Determine the (x, y) coordinate at the center of the cell enclosing the given text.  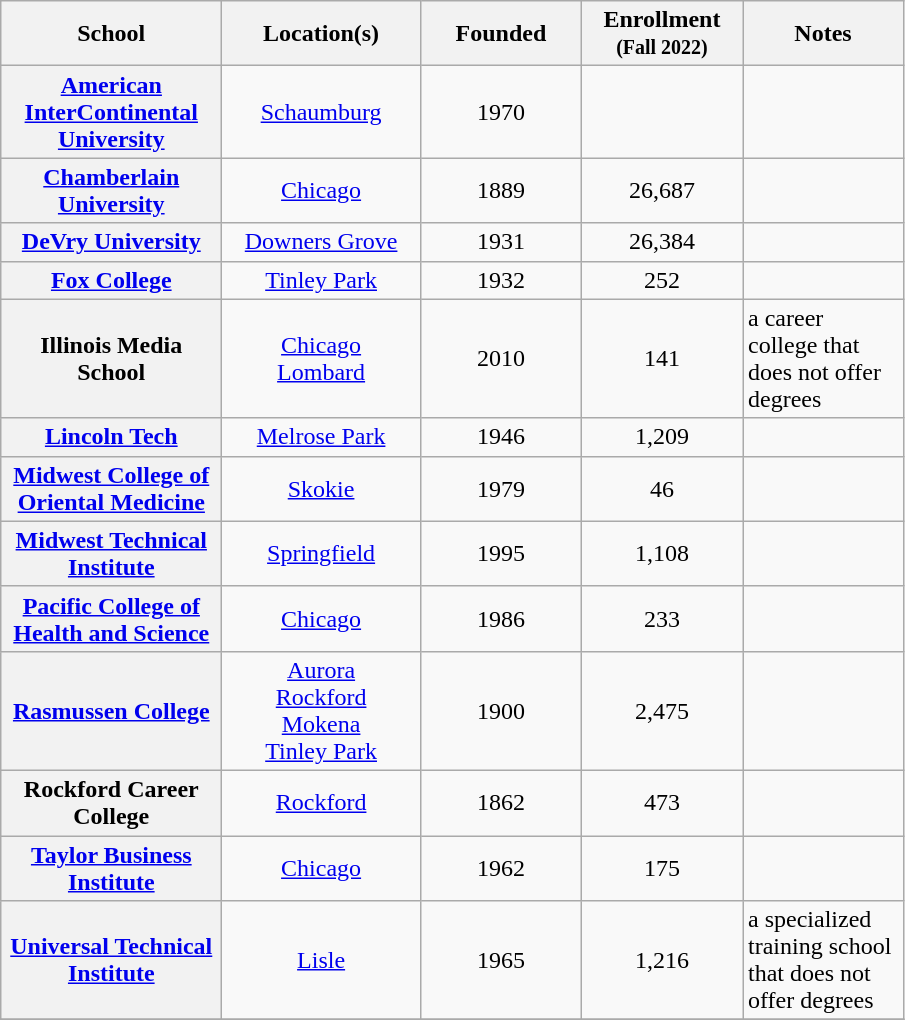
a career college that does not offer degrees (822, 358)
Location(s) (322, 34)
1932 (500, 280)
Universal Technical Institute (112, 960)
DeVry University (112, 242)
175 (662, 868)
473 (662, 802)
American InterContinental University (112, 112)
26,687 (662, 190)
Tinley Park (322, 280)
Founded (500, 34)
1995 (500, 554)
Melrose Park (322, 437)
Rasmussen College (112, 710)
Illinois Media School (112, 358)
2,475 (662, 710)
1970 (500, 112)
1965 (500, 960)
1979 (500, 488)
233 (662, 618)
1900 (500, 710)
Midwest College of Oriental Medicine (112, 488)
School (112, 34)
252 (662, 280)
1889 (500, 190)
Chamberlain University (112, 190)
46 (662, 488)
1962 (500, 868)
Aurora Rockford Mokena Tinley Park (322, 710)
1862 (500, 802)
Rockford Career College (112, 802)
Taylor Business Institute (112, 868)
Rockford (322, 802)
141 (662, 358)
Lisle (322, 960)
Springfield (322, 554)
Enrollment(Fall 2022) (662, 34)
1,209 (662, 437)
2010 (500, 358)
Schaumburg (322, 112)
1,216 (662, 960)
Notes (822, 34)
26,384 (662, 242)
Pacific College of Health and Science (112, 618)
a specialized training school that does not offer degrees (822, 960)
1931 (500, 242)
1946 (500, 437)
Chicago Lombard (322, 358)
Midwest Technical Institute (112, 554)
1986 (500, 618)
Fox College (112, 280)
Skokie (322, 488)
Downers Grove (322, 242)
1,108 (662, 554)
Lincoln Tech (112, 437)
